Find where the given text appears and provide that cell's center as [X, Y] coordinate. 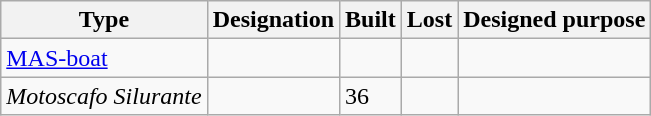
MAS-boat [104, 58]
Built [371, 20]
Lost [429, 20]
Designed purpose [554, 20]
Motoscafo Silurante [104, 96]
Designation [273, 20]
Type [104, 20]
36 [371, 96]
